Find where the given text appears and provide that cell's center as [x, y] coordinate. 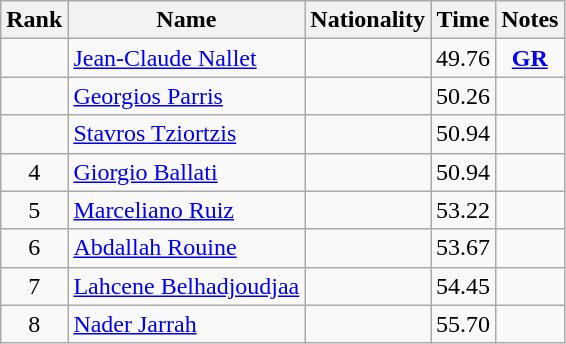
53.22 [464, 210]
Stavros Tziortzis [186, 134]
Lahcene Belhadjoudjaa [186, 286]
Georgios Parris [186, 96]
GR [530, 58]
Marceliano Ruiz [186, 210]
6 [34, 248]
Name [186, 20]
Time [464, 20]
53.67 [464, 248]
Nationality [368, 20]
5 [34, 210]
Giorgio Ballati [186, 172]
Nader Jarrah [186, 324]
8 [34, 324]
50.26 [464, 96]
7 [34, 286]
Abdallah Rouine [186, 248]
49.76 [464, 58]
Notes [530, 20]
54.45 [464, 286]
4 [34, 172]
Jean-Claude Nallet [186, 58]
Rank [34, 20]
55.70 [464, 324]
